Locate the cell with the specified text and output its (X, Y) center coordinate. 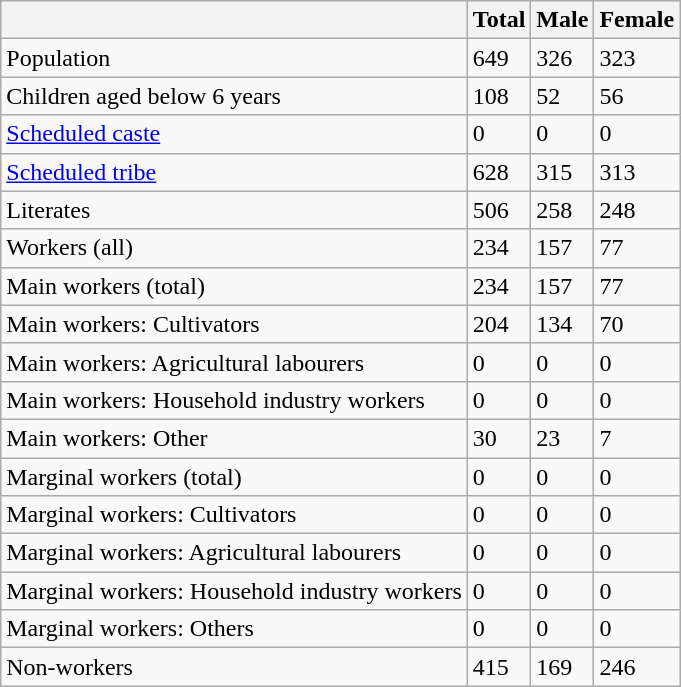
Marginal workers: Agricultural labourers (234, 553)
134 (562, 324)
326 (562, 58)
Marginal workers: Cultivators (234, 515)
Main workers: Agricultural labourers (234, 362)
30 (499, 438)
Main workers: Other (234, 438)
Scheduled tribe (234, 172)
169 (562, 667)
Main workers (total) (234, 286)
Scheduled caste (234, 134)
Main workers: Household industry workers (234, 400)
649 (499, 58)
Marginal workers: Others (234, 629)
Literates (234, 210)
248 (637, 210)
258 (562, 210)
Main workers: Cultivators (234, 324)
506 (499, 210)
Workers (all) (234, 248)
315 (562, 172)
246 (637, 667)
204 (499, 324)
7 (637, 438)
56 (637, 96)
108 (499, 96)
Population (234, 58)
Total (499, 20)
Children aged below 6 years (234, 96)
70 (637, 324)
313 (637, 172)
52 (562, 96)
Non-workers (234, 667)
323 (637, 58)
Marginal workers: Household industry workers (234, 591)
628 (499, 172)
415 (499, 667)
Male (562, 20)
23 (562, 438)
Female (637, 20)
Marginal workers (total) (234, 477)
